Search for the cell housing the specified text and yield its [x, y] center coordinate. 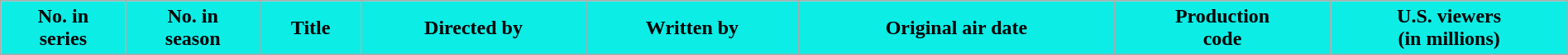
No. inseason [193, 28]
Directed by [473, 28]
Title [310, 28]
Original air date [956, 28]
No. inseries [63, 28]
Productioncode [1222, 28]
U.S. viewers (in millions) [1449, 28]
Written by [692, 28]
